Scan for the cell matching the given text and deliver its (x, y) coordinate at center. 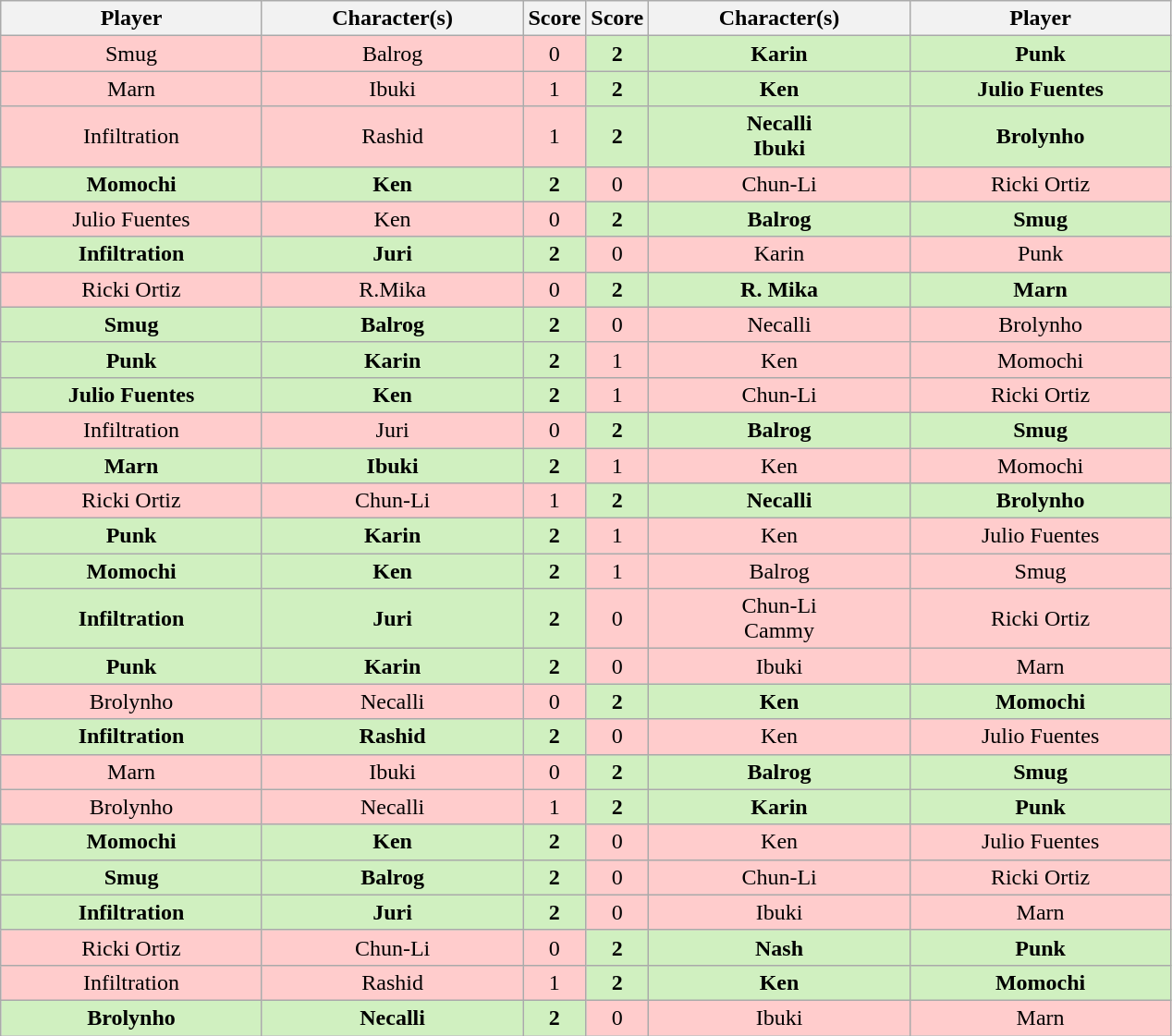
Chun-LiCammy (780, 619)
R.Mika (392, 289)
NecalliIbuki (780, 137)
Nash (780, 947)
R. Mika (780, 289)
